Find where the given text appears and provide that cell's center as (X, Y) coordinate. 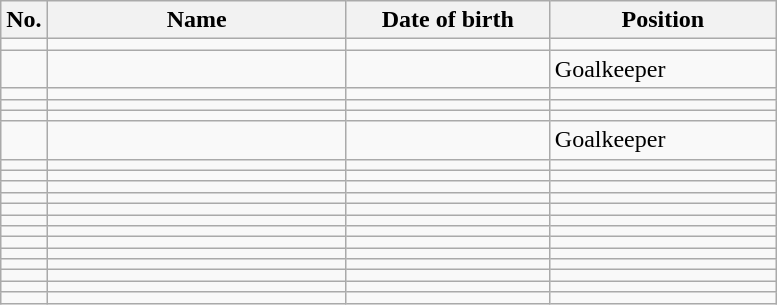
Name (196, 20)
Position (662, 20)
No. (24, 20)
Date of birth (448, 20)
